Capture the cell that displays the provided text and extract its [x, y] central coordinate. 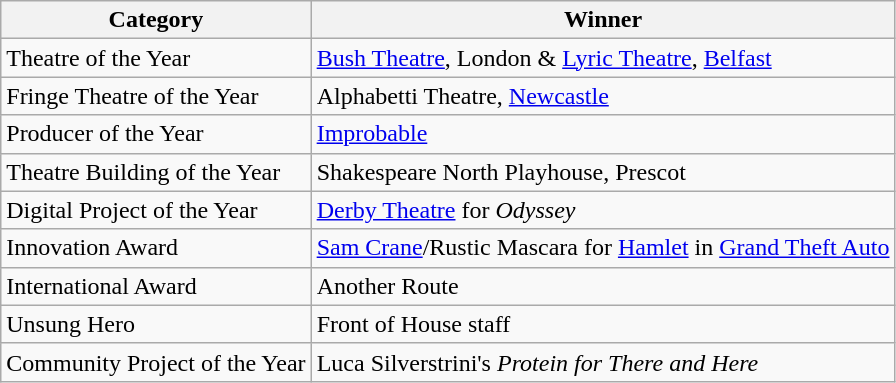
Alphabetti Theatre, Newcastle [603, 96]
Improbable [603, 134]
Winner [603, 20]
Community Project of the Year [156, 362]
International Award [156, 286]
Theatre Building of the Year [156, 172]
Luca Silverstrini's Protein for There and Here [603, 362]
Innovation Award [156, 248]
Bush Theatre, London & Lyric Theatre, Belfast [603, 58]
Another Route [603, 286]
Unsung Hero [156, 324]
Theatre of the Year [156, 58]
Digital Project of the Year [156, 210]
Category [156, 20]
Producer of the Year [156, 134]
Front of House staff [603, 324]
Shakespeare North Playhouse, Prescot [603, 172]
Derby Theatre for Odyssey [603, 210]
Fringe Theatre of the Year [156, 96]
Sam Crane/Rustic Mascara for Hamlet in Grand Theft Auto [603, 248]
